Return the (X, Y) coordinate for the center point of the cell that contains the specified text.  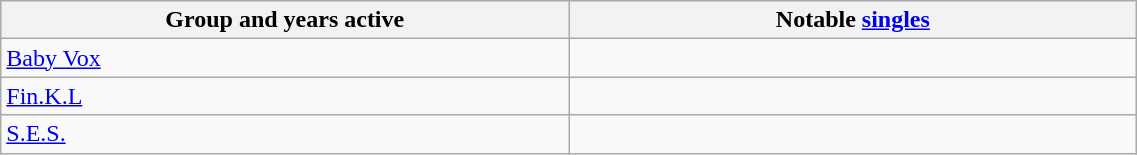
Group and years active (285, 20)
Baby Vox (285, 58)
S.E.S. (285, 134)
Notable singles (853, 20)
Fin.K.L (285, 96)
